Capture the cell that displays the provided text and extract its (x, y) central coordinate. 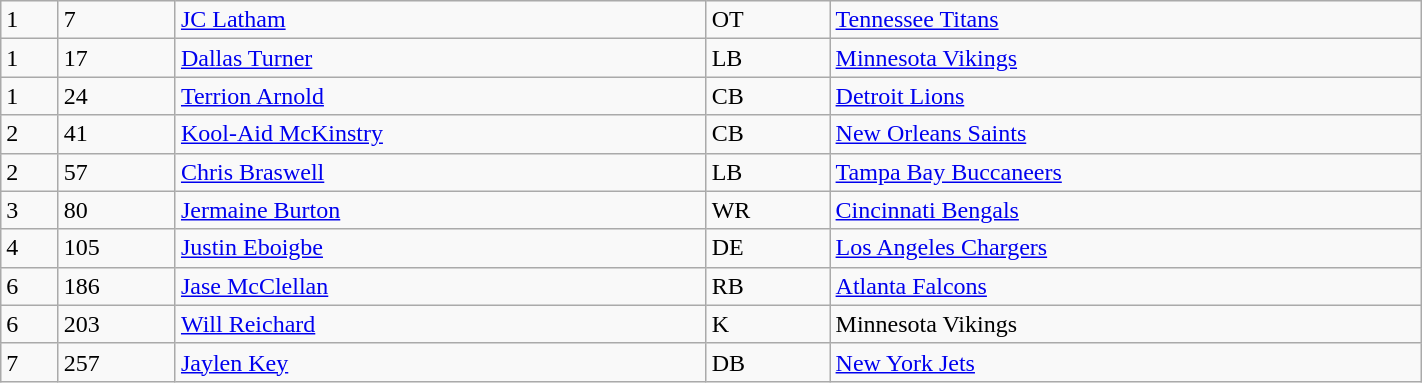
Terrion Arnold (440, 96)
Tennessee Titans (1126, 20)
4 (30, 248)
DB (768, 362)
80 (116, 210)
Los Angeles Chargers (1126, 248)
41 (116, 134)
257 (116, 362)
Jaylen Key (440, 362)
Jase McClellan (440, 286)
K (768, 324)
New York Jets (1126, 362)
Jermaine Burton (440, 210)
Will Reichard (440, 324)
Dallas Turner (440, 58)
Cincinnati Bengals (1126, 210)
3 (30, 210)
17 (116, 58)
Justin Eboigbe (440, 248)
57 (116, 172)
DE (768, 248)
Detroit Lions (1126, 96)
New Orleans Saints (1126, 134)
Chris Braswell (440, 172)
203 (116, 324)
Kool-Aid McKinstry (440, 134)
JC Latham (440, 20)
186 (116, 286)
105 (116, 248)
Tampa Bay Buccaneers (1126, 172)
Atlanta Falcons (1126, 286)
OT (768, 20)
24 (116, 96)
RB (768, 286)
WR (768, 210)
